Locate the cell with the specified text and output its (x, y) center coordinate. 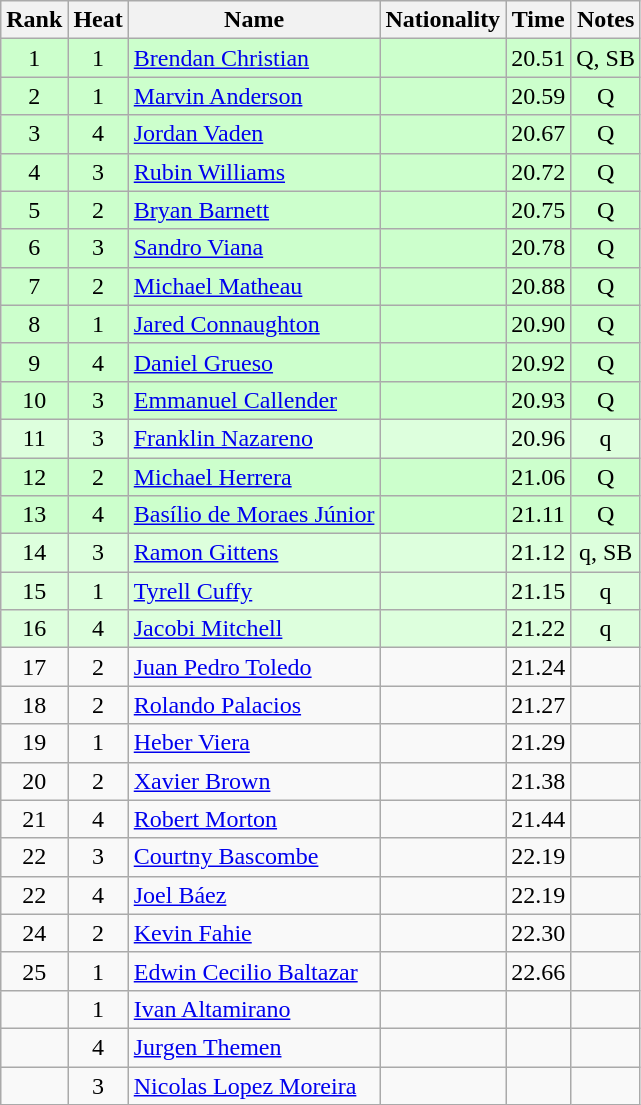
20.67 (538, 134)
21.15 (538, 591)
Xavier Brown (254, 781)
Nationality (443, 20)
Michael Herrera (254, 477)
20 (34, 781)
Emmanuel Callender (254, 400)
20.90 (538, 324)
20.75 (538, 210)
19 (34, 743)
Ivan Altamirano (254, 1009)
Rolando Palacios (254, 705)
21.44 (538, 819)
Rubin Williams (254, 172)
21.27 (538, 705)
20.88 (538, 286)
Joel Báez (254, 895)
13 (34, 515)
21.06 (538, 477)
20.51 (538, 58)
Bryan Barnett (254, 210)
17 (34, 667)
18 (34, 705)
Rank (34, 20)
Kevin Fahie (254, 933)
Tyrell Cuffy (254, 591)
25 (34, 971)
24 (34, 933)
21.29 (538, 743)
21.38 (538, 781)
21.11 (538, 515)
6 (34, 248)
21.12 (538, 553)
Michael Matheau (254, 286)
21.22 (538, 629)
Ramon Gittens (254, 553)
Heat (98, 20)
5 (34, 210)
Jacobi Mitchell (254, 629)
10 (34, 400)
8 (34, 324)
Notes (606, 20)
Jordan Vaden (254, 134)
22.30 (538, 933)
Basílio de Moraes Júnior (254, 515)
21 (34, 819)
Robert Morton (254, 819)
Edwin Cecilio Baltazar (254, 971)
q, SB (606, 553)
15 (34, 591)
Daniel Grueso (254, 362)
Brendan Christian (254, 58)
16 (34, 629)
7 (34, 286)
Marvin Anderson (254, 96)
20.93 (538, 400)
9 (34, 362)
Time (538, 20)
Heber Viera (254, 743)
20.78 (538, 248)
20.59 (538, 96)
Q, SB (606, 58)
Juan Pedro Toledo (254, 667)
Courtny Bascombe (254, 857)
20.92 (538, 362)
Jurgen Themen (254, 1047)
Franklin Nazareno (254, 438)
Nicolas Lopez Moreira (254, 1085)
14 (34, 553)
Sandro Viana (254, 248)
22.66 (538, 971)
11 (34, 438)
20.96 (538, 438)
Jared Connaughton (254, 324)
21.24 (538, 667)
12 (34, 477)
Name (254, 20)
20.72 (538, 172)
